From the cell containing the given text, extract its center point as [x, y] coordinate. 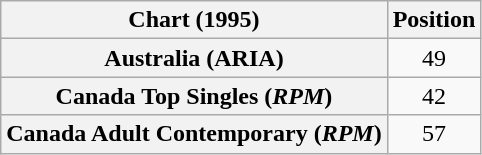
57 [434, 134]
Australia (ARIA) [194, 58]
Position [434, 20]
Canada Adult Contemporary (RPM) [194, 134]
42 [434, 96]
Chart (1995) [194, 20]
Canada Top Singles (RPM) [194, 96]
49 [434, 58]
